Extract the (X, Y) coordinate from the center of the cell holding the provided text.  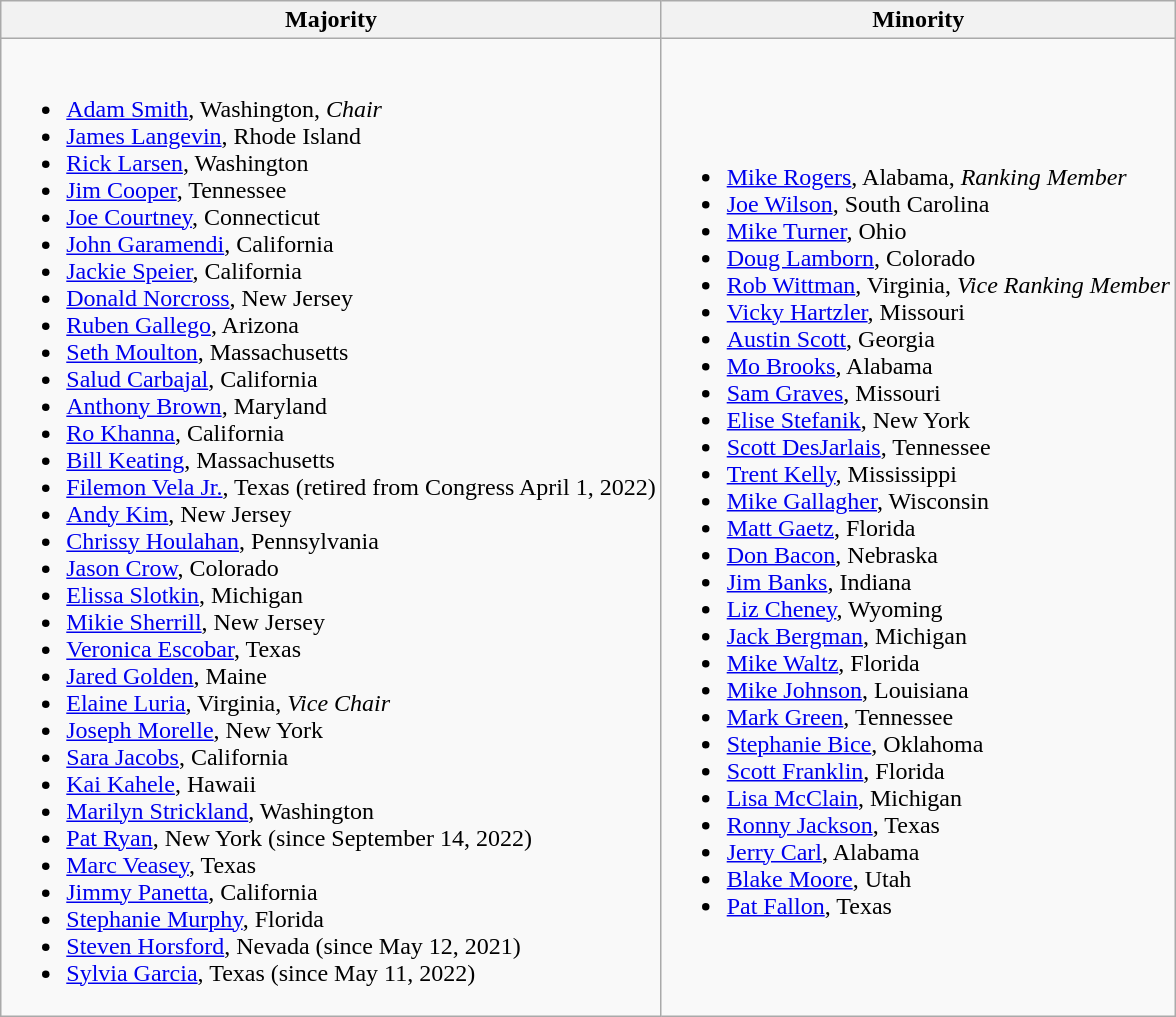
Majority (331, 20)
Minority (918, 20)
